Locate the cell with the specified text and output its (X, Y) center coordinate. 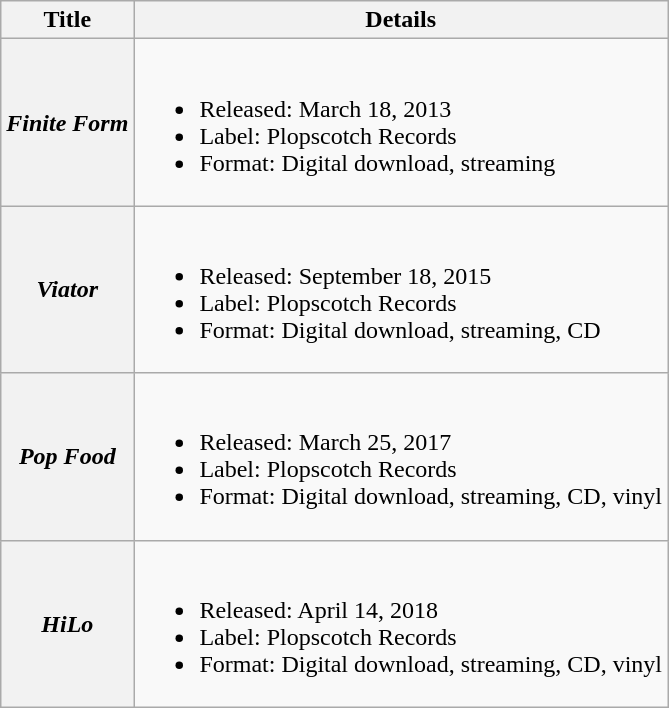
Title (68, 20)
Released: March 18, 2013Label: Plopscotch RecordsFormat: Digital download, streaming (401, 122)
Viator (68, 290)
HiLo (68, 624)
Pop Food (68, 456)
Released: April 14, 2018Label: Plopscotch RecordsFormat: Digital download, streaming, CD, vinyl (401, 624)
Details (401, 20)
Released: March 25, 2017Label: Plopscotch RecordsFormat: Digital download, streaming, CD, vinyl (401, 456)
Released: September 18, 2015Label: Plopscotch RecordsFormat: Digital download, streaming, CD (401, 290)
Finite Form (68, 122)
